From the cell containing the given text, extract its center point as (x, y) coordinate. 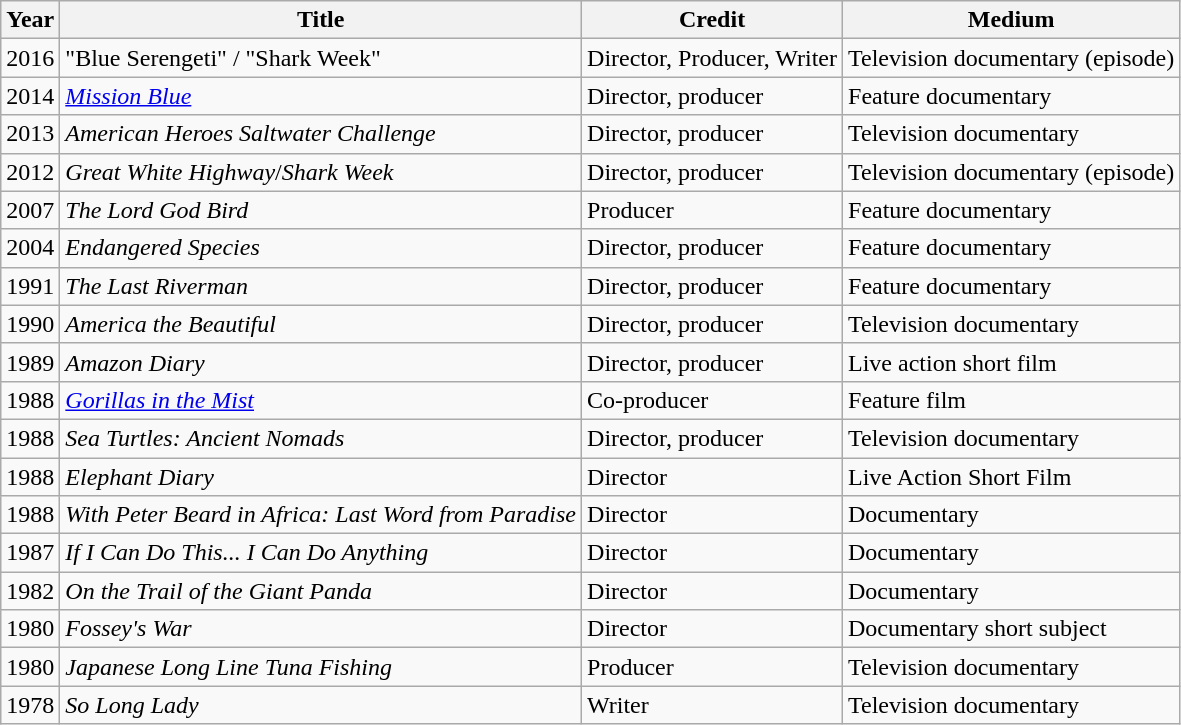
1990 (30, 324)
1978 (30, 705)
1989 (30, 362)
America the Beautiful (321, 324)
The Lord God Bird (321, 210)
1982 (30, 591)
If I Can Do This... I Can Do Anything (321, 553)
Feature film (1012, 400)
The Last Riverman (321, 286)
American Heroes Saltwater Challenge (321, 134)
Live action short film (1012, 362)
Amazon Diary (321, 362)
Year (30, 20)
On the Trail of the Giant Panda (321, 591)
Writer (712, 705)
Great White Highway/Shark Week (321, 172)
Fossey's War (321, 629)
1987 (30, 553)
2016 (30, 58)
2004 (30, 248)
2007 (30, 210)
Elephant Diary (321, 477)
Co-producer (712, 400)
2014 (30, 96)
Title (321, 20)
1991 (30, 286)
Sea Turtles: Ancient Nomads (321, 438)
With Peter Beard in Africa: Last Word from Paradise (321, 515)
Medium (1012, 20)
Mission Blue (321, 96)
Endangered Species (321, 248)
So Long Lady (321, 705)
Documentary short subject (1012, 629)
2012 (30, 172)
"Blue Serengeti" / "Shark Week" (321, 58)
Live Action Short Film (1012, 477)
Director, Producer, Writer (712, 58)
Gorillas in the Mist (321, 400)
2013 (30, 134)
Credit (712, 20)
Japanese Long Line Tuna Fishing (321, 667)
